Capture the cell that displays the provided text and extract its (X, Y) central coordinate. 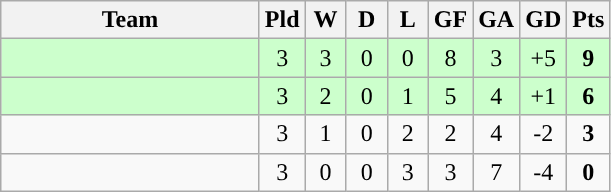
+1 (544, 96)
-4 (544, 172)
9 (588, 58)
D (366, 20)
GF (450, 20)
Pts (588, 20)
GD (544, 20)
7 (496, 172)
W (326, 20)
L (408, 20)
6 (588, 96)
GA (496, 20)
Pld (282, 20)
5 (450, 96)
-2 (544, 134)
+5 (544, 58)
8 (450, 58)
Team (130, 20)
